Output the (X, Y) coordinate of the center of the cell containing the given text.  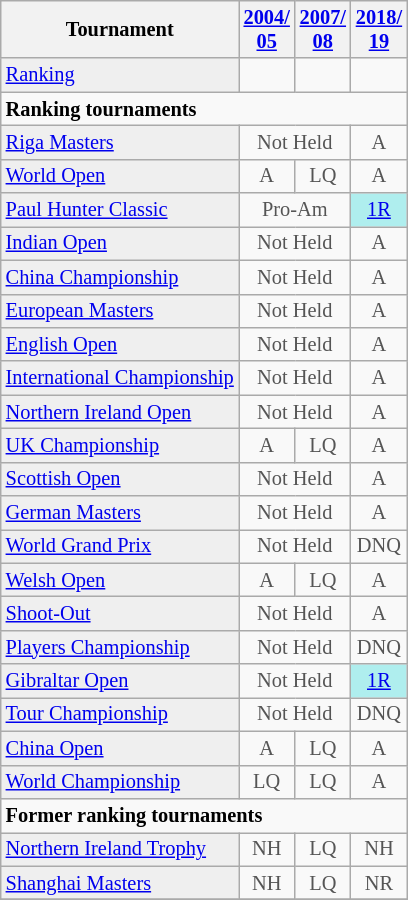
Ranking (120, 75)
NR (379, 883)
China Open (120, 748)
2004/05 (267, 29)
Tour Championship (120, 714)
World Championship (120, 782)
Pro-Am (295, 210)
European Masters (120, 311)
2007/08 (323, 29)
Former ranking tournaments (204, 815)
Tournament (120, 29)
World Open (120, 176)
Paul Hunter Classic (120, 210)
Indian Open (120, 243)
Players Championship (120, 647)
Ranking tournaments (204, 109)
German Masters (120, 513)
Scottish Open (120, 479)
2018/19 (379, 29)
Northern Ireland Trophy (120, 849)
Shoot-Out (120, 613)
China Championship (120, 277)
World Grand Prix (120, 546)
Riga Masters (120, 142)
Shanghai Masters (120, 883)
English Open (120, 344)
Welsh Open (120, 580)
Northern Ireland Open (120, 412)
Gibraltar Open (120, 681)
International Championship (120, 378)
UK Championship (120, 445)
